Determine the [x, y] coordinate at the center of the cell enclosing the given text.  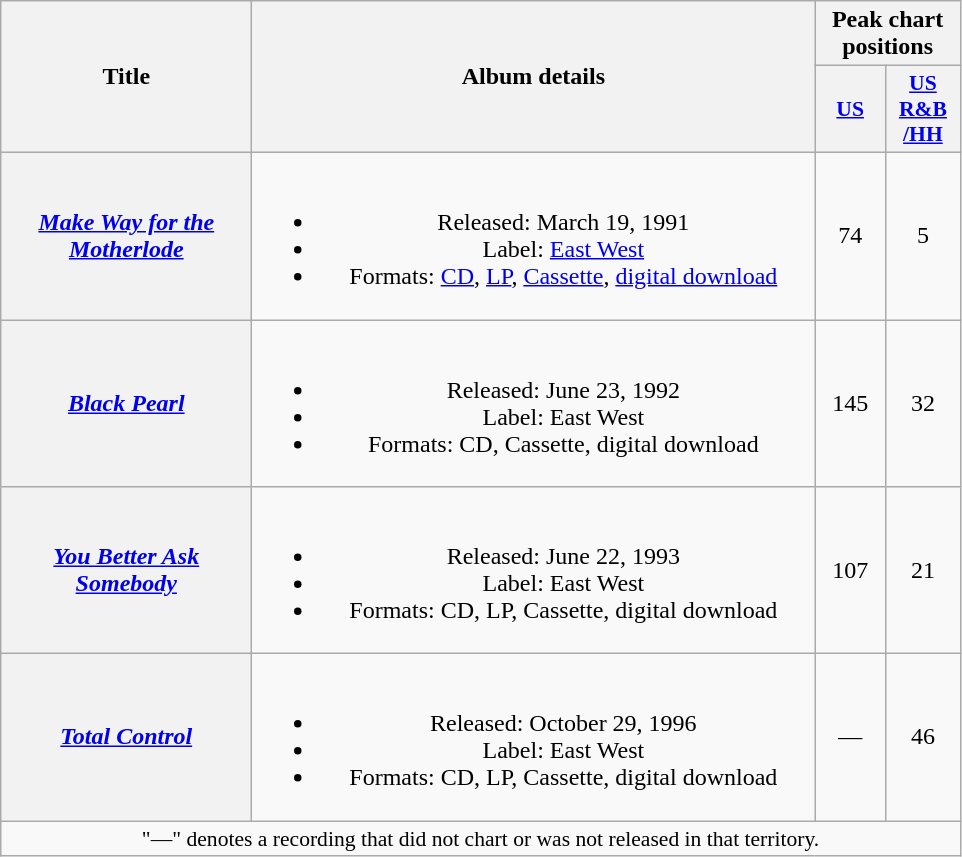
— [850, 738]
Total Control [126, 738]
46 [922, 738]
74 [850, 236]
US [850, 110]
"—" denotes a recording that did not chart or was not released in that territory. [481, 839]
Released: March 19, 1991Label: East WestFormats: CD, LP, Cassette, digital download [534, 236]
107 [850, 570]
Released: June 23, 1992Label: East WestFormats: CD, Cassette, digital download [534, 404]
Black Pearl [126, 404]
USR&B/HH [922, 110]
Make Way for the Motherlode [126, 236]
Title [126, 77]
Released: October 29, 1996Label: East WestFormats: CD, LP, Cassette, digital download [534, 738]
145 [850, 404]
32 [922, 404]
21 [922, 570]
Peak chart positions [888, 34]
Released: June 22, 1993Label: East WestFormats: CD, LP, Cassette, digital download [534, 570]
You Better Ask Somebody [126, 570]
Album details [534, 77]
5 [922, 236]
